Provide the [X, Y] coordinate of the cell's center where the given text is located.  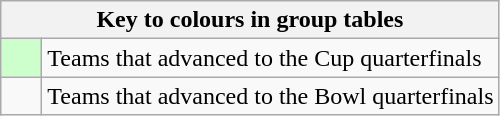
Key to colours in group tables [250, 20]
Teams that advanced to the Bowl quarterfinals [270, 96]
Teams that advanced to the Cup quarterfinals [270, 58]
